From the cell containing the given text, extract its center point as [x, y] coordinate. 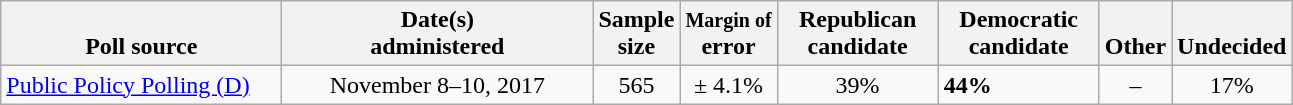
Undecided [1232, 34]
44% [1018, 85]
– [1135, 85]
Poll source [142, 34]
November 8–10, 2017 [438, 85]
17% [1232, 85]
Other [1135, 34]
Democraticcandidate [1018, 34]
Margin oferror [728, 34]
565 [636, 85]
Republicancandidate [858, 34]
Samplesize [636, 34]
39% [858, 85]
± 4.1% [728, 85]
Public Policy Polling (D) [142, 85]
Date(s)administered [438, 34]
